Determine the (x, y) coordinate at the center of the cell enclosing the given text.  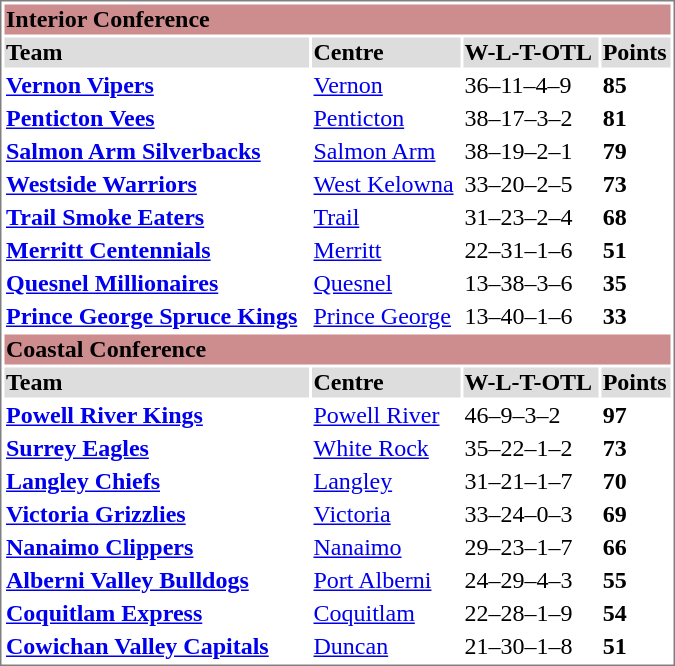
38–19–2–1 (530, 151)
54 (636, 613)
22–28–1–9 (530, 613)
Prince George (386, 317)
Penticton Vees (156, 119)
66 (636, 547)
79 (636, 151)
Victoria (386, 515)
21–30–1–8 (530, 647)
29–23–1–7 (530, 547)
81 (636, 119)
Salmon Arm (386, 151)
Trail (386, 217)
Quesnel Millionaires (156, 283)
22–31–1–6 (530, 251)
24–29–4–3 (530, 581)
Merritt (386, 251)
Coquitlam Express (156, 613)
Duncan (386, 647)
36–11–4–9 (530, 85)
97 (636, 415)
68 (636, 217)
Penticton (386, 119)
35 (636, 283)
Merritt Centennials (156, 251)
13–40–1–6 (530, 317)
Vernon Vipers (156, 85)
Westside Warriors (156, 185)
31–23–2–4 (530, 217)
Interior Conference (337, 19)
35–22–1–2 (530, 449)
33–20–2–5 (530, 185)
Cowichan Valley Capitals (156, 647)
46–9–3–2 (530, 415)
Langley Chiefs (156, 481)
33 (636, 317)
Nanaimo (386, 547)
White Rock (386, 449)
West Kelowna (386, 185)
Coquitlam (386, 613)
Port Alberni (386, 581)
55 (636, 581)
85 (636, 85)
Trail Smoke Eaters (156, 217)
38–17–3–2 (530, 119)
Powell River (386, 415)
33–24–0–3 (530, 515)
70 (636, 481)
31–21–1–7 (530, 481)
Prince George Spruce Kings (156, 317)
Alberni Valley Bulldogs (156, 581)
Vernon (386, 85)
13–38–3–6 (530, 283)
Victoria Grizzlies (156, 515)
Salmon Arm Silverbacks (156, 151)
Quesnel (386, 283)
Coastal Conference (337, 349)
Surrey Eagles (156, 449)
69 (636, 515)
Nanaimo Clippers (156, 547)
Powell River Kings (156, 415)
Langley (386, 481)
